Return the (x, y) coordinate for the center point of the cell that contains the specified text.  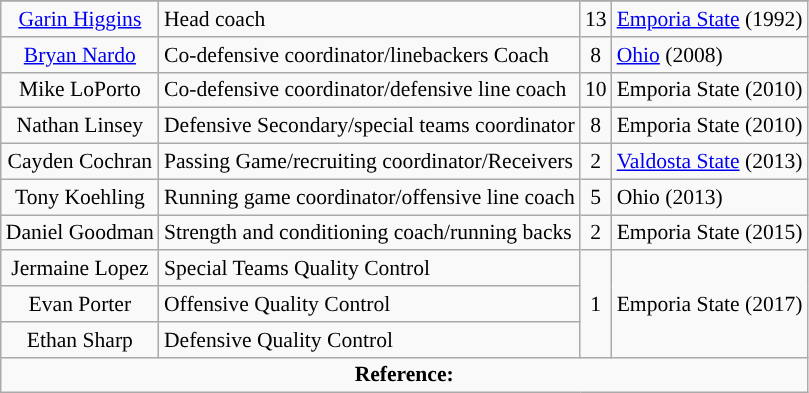
13 (596, 19)
Co-defensive coordinator/linebackers Coach (370, 55)
Special Teams Quality Control (370, 269)
Emporia State (2017) (710, 304)
Nathan Linsey (80, 126)
1 (596, 304)
Ohio (2013) (710, 197)
Head coach (370, 19)
Emporia State (1992) (710, 19)
Garin Higgins (80, 19)
Evan Porter (80, 304)
Tony Koehling (80, 197)
Bryan Nardo (80, 55)
Ethan Sharp (80, 340)
Jermaine Lopez (80, 269)
Offensive Quality Control (370, 304)
Defensive Secondary/special teams coordinator (370, 126)
Valdosta State (2013) (710, 162)
Passing Game/recruiting coordinator/Receivers (370, 162)
Ohio (2008) (710, 55)
Mike LoPorto (80, 90)
Reference: (404, 375)
Cayden Cochran (80, 162)
Defensive Quality Control (370, 340)
Running game coordinator/offensive line coach (370, 197)
Emporia State (2015) (710, 233)
5 (596, 197)
10 (596, 90)
Strength and conditioning coach/running backs (370, 233)
Daniel Goodman (80, 233)
Co-defensive coordinator/defensive line coach (370, 90)
